Locate the cell with the specified text and output its (x, y) center coordinate. 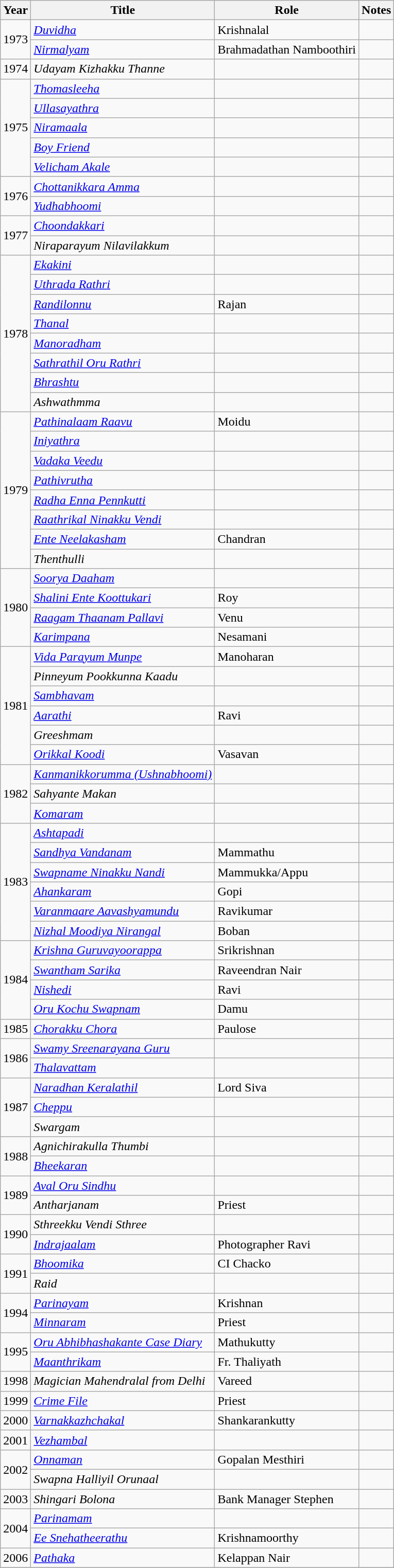
Nishedi (123, 990)
Aarathi (123, 715)
2001 (15, 1440)
Gopi (287, 892)
Pathaka (123, 1558)
Bank Manager Stephen (287, 1499)
Fr. Thaliyath (287, 1362)
Sahyante Makan (123, 794)
Duvidha (123, 30)
Thomasleeha (123, 89)
Komaram (123, 813)
Swantham Sarika (123, 970)
Choondakkari (123, 225)
Ashwathmma (123, 402)
Brahmadathan Namboothiri (287, 49)
Yudhabhoomi (123, 206)
Swargam (123, 1126)
Bhoomika (123, 1264)
1979 (15, 490)
Raagam Thaanam Pallavi (123, 618)
1987 (15, 1107)
1986 (15, 1058)
Swamy Sreenarayana Guru (123, 1048)
Vida Parayum Munpe (123, 657)
2000 (15, 1420)
1983 (15, 882)
Rajan (287, 304)
Parinayam (123, 1303)
Maanthrikam (123, 1362)
Raid (123, 1283)
Radha Enna Pennkutti (123, 500)
Ee Snehatheerathu (123, 1538)
Vasavan (287, 754)
Uthrada Rathri (123, 285)
Srikrishnan (287, 950)
Role (287, 10)
Mathukutty (287, 1342)
Vareed (287, 1381)
Bheekaran (123, 1166)
1989 (15, 1195)
Orikkal Koodi (123, 754)
2002 (15, 1469)
Mammathu (287, 852)
Krishnan (287, 1303)
Chandran (287, 539)
Ravikumar (287, 911)
Notes (376, 10)
Shingari Bolona (123, 1499)
Sambhavam (123, 696)
Raathrikal Ninakku Vendi (123, 519)
Magician Mahendralal from Delhi (123, 1381)
Boy Friend (123, 147)
2003 (15, 1499)
Bhrashtu (123, 382)
Karimpana (123, 637)
1988 (15, 1156)
Oru Kochu Swapnam (123, 1009)
Kelappan Nair (287, 1558)
Swapname Ninakku Nandi (123, 872)
1995 (15, 1352)
Niramaala (123, 128)
Oru Abhibhashakante Case Diary (123, 1342)
Ullasayathra (123, 108)
Mammukka/Appu (287, 872)
Randilonnu (123, 304)
Velicham Akale (123, 167)
1974 (15, 69)
Boban (287, 931)
Roy (287, 598)
1991 (15, 1274)
Vezhambal (123, 1440)
1994 (15, 1313)
1999 (15, 1401)
Venu (287, 618)
Damu (287, 1009)
Sthreekku Vendi Sthree (123, 1225)
Nizhal Moodiya Nirangal (123, 931)
1984 (15, 980)
1976 (15, 196)
1975 (15, 128)
Krishnalal (287, 30)
Ashtapadi (123, 833)
Indrajaalam (123, 1244)
Greeshmam (123, 735)
Agnichirakulla Thumbi (123, 1146)
2004 (15, 1528)
Gopalan Mesthiri (287, 1459)
Udayam Kizhakku Thanne (123, 69)
Paulose (287, 1029)
Photographer Ravi (287, 1244)
Pinneyum Pookkunna Kaadu (123, 676)
Nesamani (287, 637)
Manoharan (287, 657)
Crime File (123, 1401)
1998 (15, 1381)
Krishna Guruvayoorappa (123, 950)
2006 (15, 1558)
1982 (15, 794)
Ente Neelakasham (123, 539)
Parinamam (123, 1519)
Thalavattam (123, 1068)
Thenthulli (123, 558)
Aval Oru Sindhu (123, 1185)
Shankarankutty (287, 1420)
Pathivrutha (123, 480)
Niraparayum Nilavilakkum (123, 245)
Minnaram (123, 1323)
Antharjanam (123, 1205)
Varnakkazhchakal (123, 1420)
Iniyathra (123, 441)
Naradhan Keralathil (123, 1087)
Moidu (287, 421)
1977 (15, 235)
1980 (15, 608)
Krishnamoorthy (287, 1538)
Soorya Daaham (123, 578)
Sandhya Vandanam (123, 852)
Varanmaare Aavashyamundu (123, 911)
Swapna Halliyil Orunaal (123, 1479)
Shalini Ente Koottukari (123, 598)
Vadaka Veedu (123, 461)
1978 (15, 333)
Thanal (123, 324)
Cheppu (123, 1107)
Nirmalyam (123, 49)
Chottanikkara Amma (123, 186)
Manoradham (123, 343)
Raveendran Nair (287, 970)
Lord Siva (287, 1087)
1973 (15, 40)
Ekakini (123, 265)
Year (15, 10)
Pathinalaam Raavu (123, 421)
Title (123, 10)
1981 (15, 706)
Sathrathil Oru Rathri (123, 363)
Chorakku Chora (123, 1029)
Kanmanikkorumma (Ushnabhoomi) (123, 774)
CI Chacko (287, 1264)
Onnaman (123, 1459)
1985 (15, 1029)
1990 (15, 1235)
Ahankaram (123, 892)
